From the cell containing the given text, extract its center point as (x, y) coordinate. 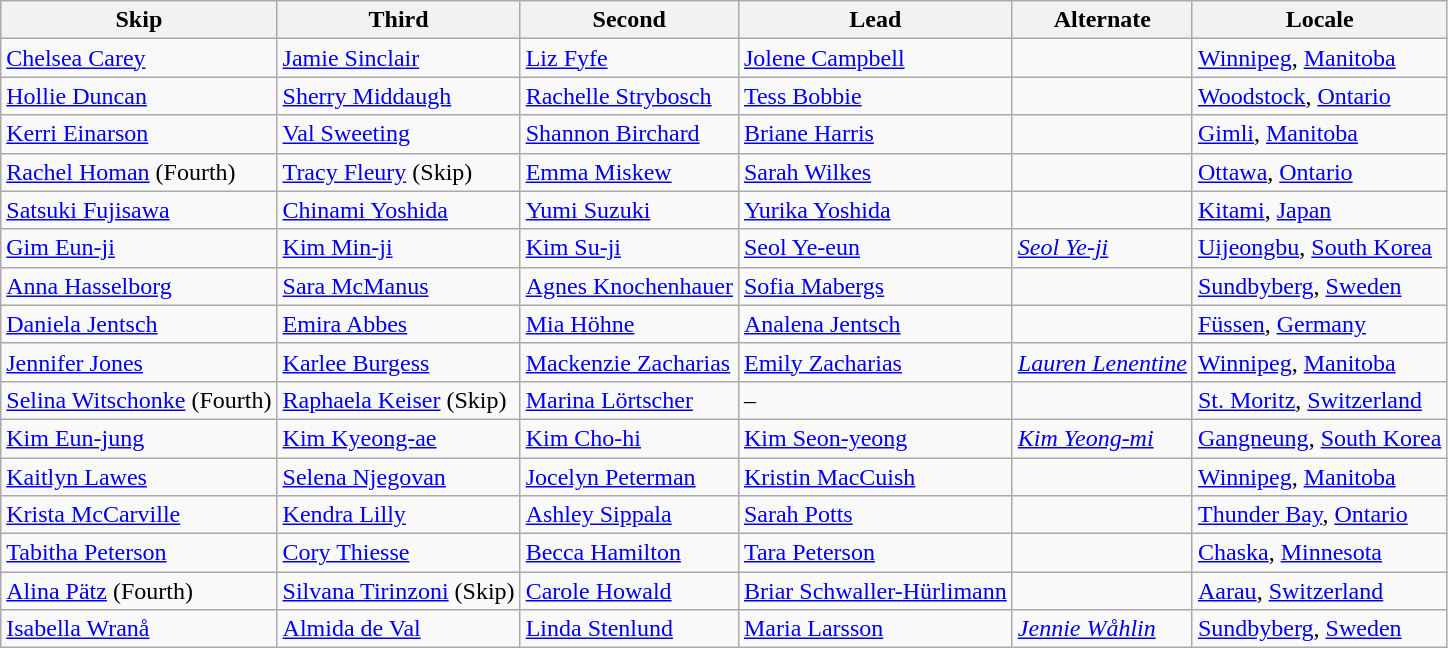
Kristin MacCuish (875, 477)
Isabella Wranå (139, 629)
Anna Hasselborg (139, 286)
Val Sweeting (398, 134)
Kim Yeong-mi (1102, 438)
Tracy Fleury (Skip) (398, 172)
Briane Harris (875, 134)
Chelsea Carey (139, 58)
Thunder Bay, Ontario (1319, 515)
Gangneung, South Korea (1319, 438)
Sofia Mabergs (875, 286)
Sherry Middaugh (398, 96)
Silvana Tirinzoni (Skip) (398, 591)
Kim Cho-hi (629, 438)
Hollie Duncan (139, 96)
Third (398, 20)
Seol Ye-ji (1102, 248)
Emma Miskew (629, 172)
Kerri Einarson (139, 134)
Gim Eun-ji (139, 248)
Agnes Knochenhauer (629, 286)
Ashley Sippala (629, 515)
Krista McCarville (139, 515)
Raphaela Keiser (Skip) (398, 400)
Ottawa, Ontario (1319, 172)
Alternate (1102, 20)
Rachelle Strybosch (629, 96)
Briar Schwaller-Hürlimann (875, 591)
Marina Lörtscher (629, 400)
Sarah Potts (875, 515)
Selina Witschonke (Fourth) (139, 400)
Woodstock, Ontario (1319, 96)
Tabitha Peterson (139, 553)
Skip (139, 20)
Maria Larsson (875, 629)
Rachel Homan (Fourth) (139, 172)
Jolene Campbell (875, 58)
Tara Peterson (875, 553)
Füssen, Germany (1319, 324)
Kaitlyn Lawes (139, 477)
Cory Thiesse (398, 553)
Kim Su-ji (629, 248)
St. Moritz, Switzerland (1319, 400)
Aarau, Switzerland (1319, 591)
Linda Stenlund (629, 629)
Almida de Val (398, 629)
Sarah Wilkes (875, 172)
Becca Hamilton (629, 553)
Daniela Jentsch (139, 324)
Lauren Lenentine (1102, 362)
Carole Howald (629, 591)
Selena Njegovan (398, 477)
Mackenzie Zacharias (629, 362)
Jamie Sinclair (398, 58)
Kim Min-ji (398, 248)
Yumi Suzuki (629, 210)
Locale (1319, 20)
Kendra Lilly (398, 515)
Jocelyn Peterman (629, 477)
Chaska, Minnesota (1319, 553)
Kim Kyeong-ae (398, 438)
Second (629, 20)
Emily Zacharias (875, 362)
Satsuki Fujisawa (139, 210)
Liz Fyfe (629, 58)
Gimli, Manitoba (1319, 134)
Emira Abbes (398, 324)
Kitami, Japan (1319, 210)
Kim Seon-yeong (875, 438)
Lead (875, 20)
Jennifer Jones (139, 362)
Karlee Burgess (398, 362)
Uijeongbu, South Korea (1319, 248)
Shannon Birchard (629, 134)
Kim Eun-jung (139, 438)
Alina Pätz (Fourth) (139, 591)
Tess Bobbie (875, 96)
Jennie Wåhlin (1102, 629)
– (875, 400)
Yurika Yoshida (875, 210)
Sara McManus (398, 286)
Chinami Yoshida (398, 210)
Mia Höhne (629, 324)
Analena Jentsch (875, 324)
Seol Ye-eun (875, 248)
